Identify which cell holds the provided text, then report its (X, Y) central coordinate. 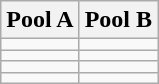
Pool A (40, 20)
Pool B (118, 20)
